Return (X, Y) of the center of cell containing provided text 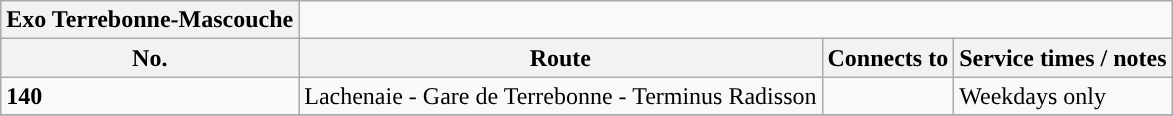
Connects to (888, 58)
Weekdays only (1063, 96)
Service times / notes (1063, 58)
140 (150, 96)
Route (560, 58)
Lachenaie - Gare de Terrebonne - Terminus Radisson (560, 96)
Exo Terrebonne-Mascouche (150, 20)
No. (150, 58)
